Extract the [X, Y] coordinate from the center of the cell holding the provided text.  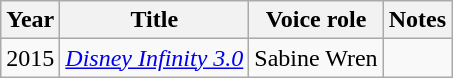
Disney Infinity 3.0 [154, 58]
Year [30, 20]
2015 [30, 58]
Title [154, 20]
Voice role [316, 20]
Notes [417, 20]
Sabine Wren [316, 58]
